Return [X, Y] of the center of cell containing provided text 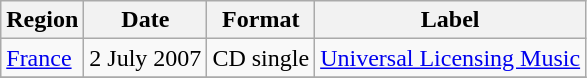
Label [450, 20]
2 July 2007 [146, 58]
Universal Licensing Music [450, 58]
Format [261, 20]
Date [146, 20]
France [42, 58]
CD single [261, 58]
Region [42, 20]
